Capture the cell that displays the provided text and extract its (X, Y) central coordinate. 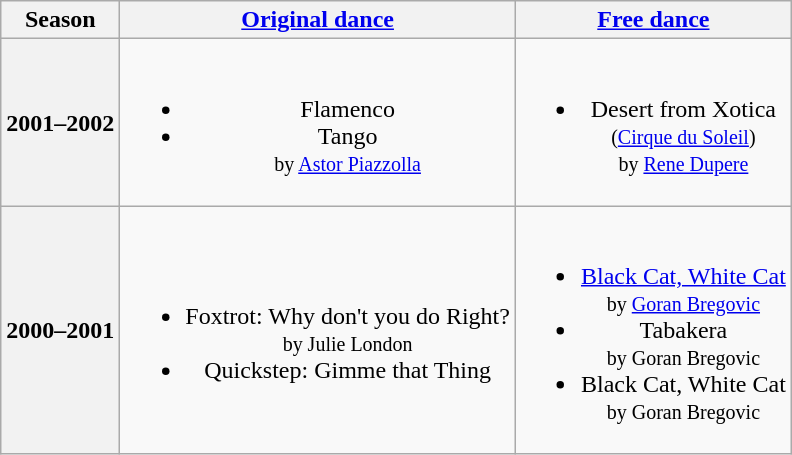
2000–2001 (60, 330)
FlamencoTango by Astor Piazzolla (318, 122)
Desert from Xotica (Cirque du Soleil) by Rene Dupere (653, 122)
Foxtrot: Why don't you do Right? by Julie London Quickstep: Gimme that Thing (318, 330)
Black Cat, White Cat by Goran Bregovic Tabakera by Goran Bregovic Black Cat, White Cat by Goran Bregovic (653, 330)
Season (60, 20)
2001–2002 (60, 122)
Free dance (653, 20)
Original dance (318, 20)
